Detect which cell encompasses the target text, then output its [x, y] center coordinate. 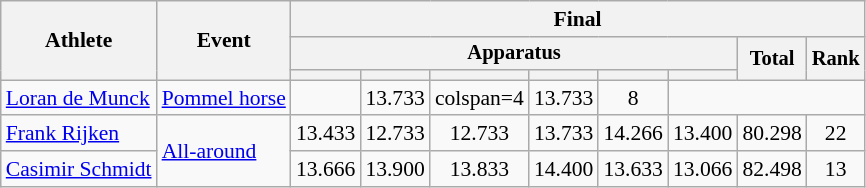
Event [224, 40]
22 [836, 134]
All-around [224, 152]
Casimir Schmidt [79, 169]
13.433 [326, 134]
13.400 [702, 134]
Apparatus [514, 54]
colspan=4 [480, 98]
Total [772, 58]
14.400 [564, 169]
13 [836, 169]
Loran de Munck [79, 98]
Pommel horse [224, 98]
13.066 [702, 169]
Athlete [79, 40]
8 [632, 98]
80.298 [772, 134]
13.900 [394, 169]
13.633 [632, 169]
14.266 [632, 134]
13.666 [326, 169]
Rank [836, 58]
Frank Rijken [79, 134]
82.498 [772, 169]
13.833 [480, 169]
Final [578, 19]
